Return [X, Y] of the center of cell containing provided text 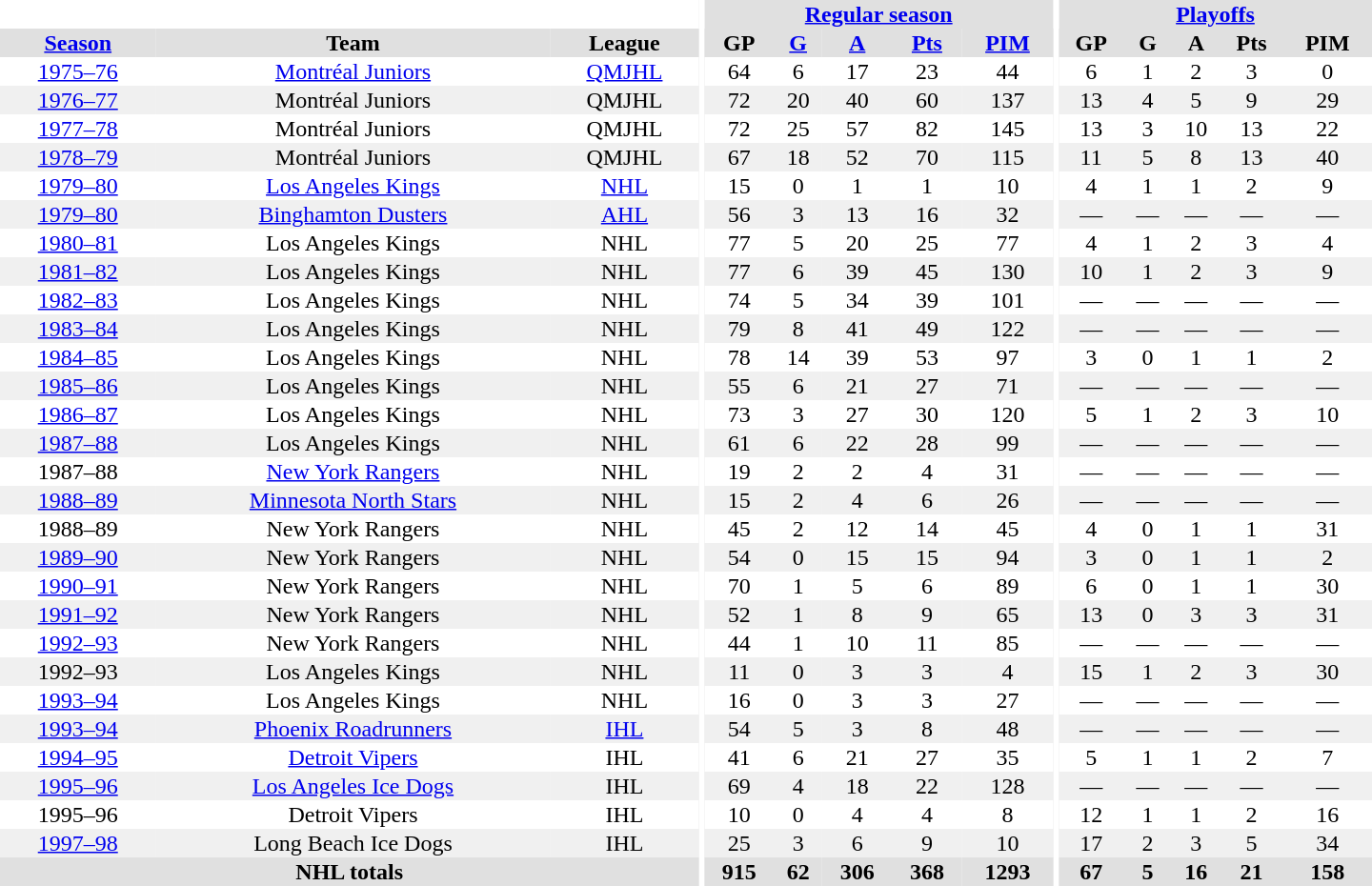
1994–95 [78, 757]
89 [1008, 586]
65 [1008, 614]
306 [857, 872]
73 [739, 414]
49 [926, 329]
1984–85 [78, 357]
64 [739, 71]
1980–81 [78, 243]
62 [798, 872]
Playoffs [1216, 14]
53 [926, 357]
35 [1008, 757]
23 [926, 71]
1982–83 [78, 300]
82 [926, 129]
7 [1327, 757]
1986–87 [78, 414]
1978–79 [78, 157]
Season [78, 43]
Regular season [878, 14]
26 [1008, 500]
137 [1008, 100]
1990–91 [78, 586]
60 [926, 100]
1985–86 [78, 386]
Los Angeles Ice Dogs [353, 786]
1981–82 [78, 272]
94 [1008, 557]
99 [1008, 443]
Team [353, 43]
79 [739, 329]
1991–92 [78, 614]
32 [1008, 214]
1977–78 [78, 129]
101 [1008, 300]
Binghamton Dusters [353, 214]
1989–90 [78, 557]
1975–76 [78, 71]
145 [1008, 129]
115 [1008, 157]
130 [1008, 272]
1983–84 [78, 329]
League [624, 43]
78 [739, 357]
NHL totals [349, 872]
97 [1008, 357]
Phoenix Roadrunners [353, 729]
1997–98 [78, 843]
69 [739, 786]
1293 [1008, 872]
48 [1008, 729]
29 [1327, 100]
158 [1327, 872]
85 [1008, 643]
57 [857, 129]
28 [926, 443]
120 [1008, 414]
1976–77 [78, 100]
122 [1008, 329]
Minnesota North Stars [353, 500]
71 [1008, 386]
Long Beach Ice Dogs [353, 843]
368 [926, 872]
56 [739, 214]
128 [1008, 786]
19 [739, 472]
61 [739, 443]
AHL [624, 214]
915 [739, 872]
55 [739, 386]
74 [739, 300]
